Find where the given text appears and provide that cell's center as [X, Y] coordinate. 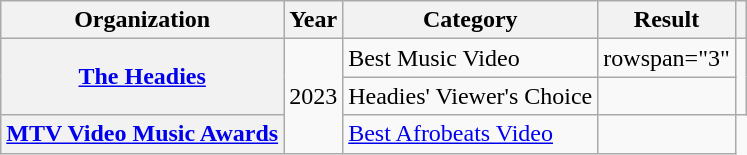
The Headies [142, 77]
2023 [314, 96]
Organization [142, 20]
MTV Video Music Awards [142, 134]
Best Afrobeats Video [470, 134]
Year [314, 20]
Category [470, 20]
Headies' Viewer's Choice [470, 96]
Best Music Video [470, 58]
Result [667, 20]
rowspan="3" [667, 58]
